Pinpoint the cell where the given text exists, returning its [X, Y] midpoint coordinate. 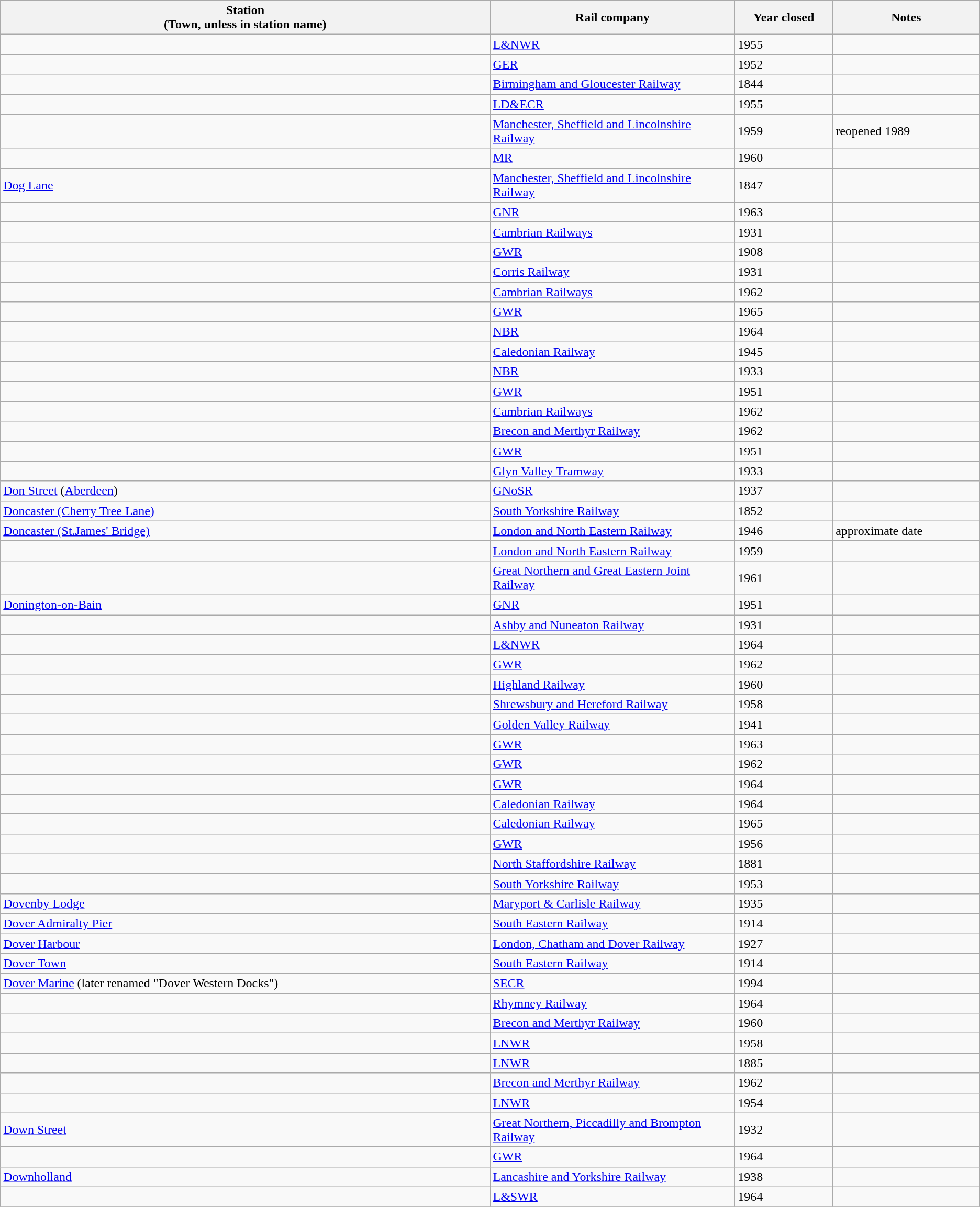
1956 [784, 844]
1927 [784, 944]
1885 [784, 1063]
SECR [612, 984]
North Staffordshire Railway [612, 864]
GNoSR [612, 491]
1881 [784, 864]
Rail company [612, 18]
Don Street (Aberdeen) [245, 491]
Ashby and Nuneaton Railway [612, 624]
reopened 1989 [907, 131]
Station(Town, unless in station name) [245, 18]
Dover Admiralty Pier [245, 923]
Dover Marine (later renamed "Dover Western Docks") [245, 984]
1908 [784, 252]
Down Street [245, 1130]
Year closed [784, 18]
Shrewsbury and Hereford Railway [612, 705]
MR [612, 158]
Birmingham and Gloucester Railway [612, 84]
1954 [784, 1103]
1937 [784, 491]
L&SWR [612, 1197]
1844 [784, 84]
Donington-on-Bain [245, 605]
1952 [784, 64]
Maryport & Carlisle Railway [612, 903]
1932 [784, 1130]
Corris Railway [612, 272]
Dog Lane [245, 185]
Lancashire and Yorkshire Railway [612, 1177]
1852 [784, 511]
Great Northern and Great Eastern Joint Railway [612, 578]
1941 [784, 724]
Dover Harbour [245, 944]
Great Northern, Piccadilly and Brompton Railway [612, 1130]
Notes [907, 18]
Dover Town [245, 964]
1961 [784, 578]
Glyn Valley Tramway [612, 471]
Downholland [245, 1177]
1938 [784, 1177]
Doncaster (St.James' Bridge) [245, 531]
Golden Valley Railway [612, 724]
1847 [784, 185]
Highland Railway [612, 685]
1994 [784, 984]
London, Chatham and Dover Railway [612, 944]
LD&ECR [612, 104]
Doncaster (Cherry Tree Lane) [245, 511]
1953 [784, 884]
1946 [784, 531]
approximate date [907, 531]
1935 [784, 903]
1945 [784, 352]
Dovenby Lodge [245, 903]
GER [612, 64]
Rhymney Railway [612, 1003]
